Scan for the cell matching the given text and deliver its (x, y) coordinate at center. 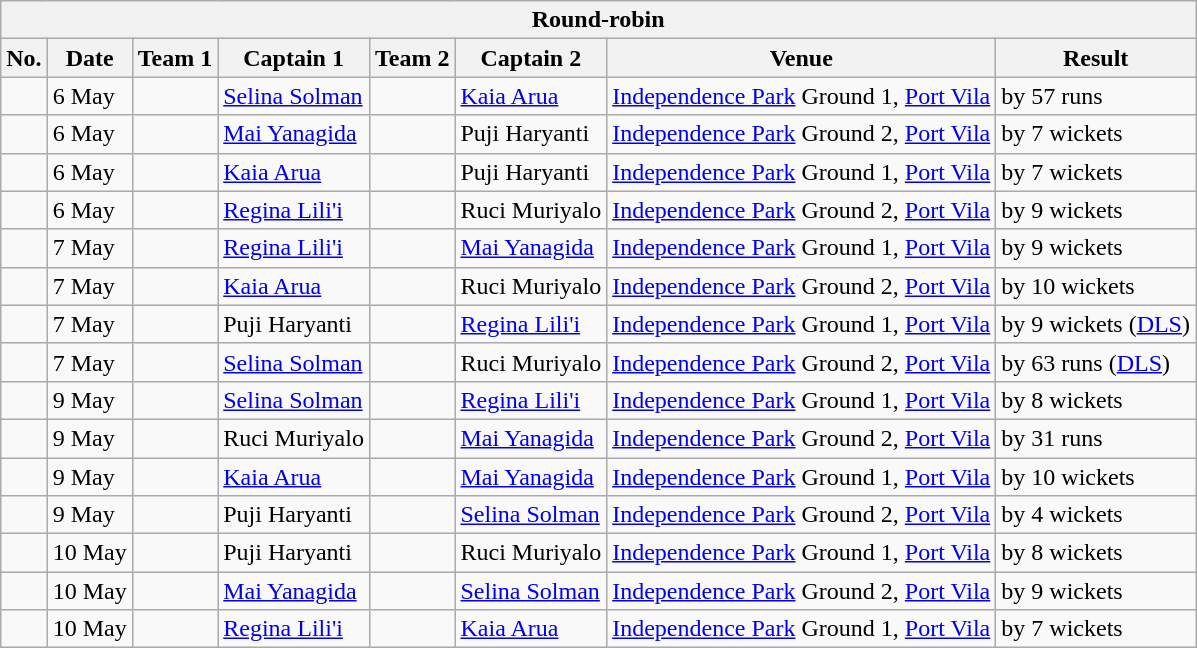
Venue (802, 58)
Captain 2 (531, 58)
No. (24, 58)
Date (90, 58)
Captain 1 (294, 58)
Round-robin (598, 20)
Team 2 (412, 58)
Result (1096, 58)
Team 1 (175, 58)
by 63 runs (DLS) (1096, 362)
by 4 wickets (1096, 515)
by 31 runs (1096, 438)
by 57 runs (1096, 96)
by 9 wickets (DLS) (1096, 324)
